Detect which cell encompasses the target text, then output its (x, y) center coordinate. 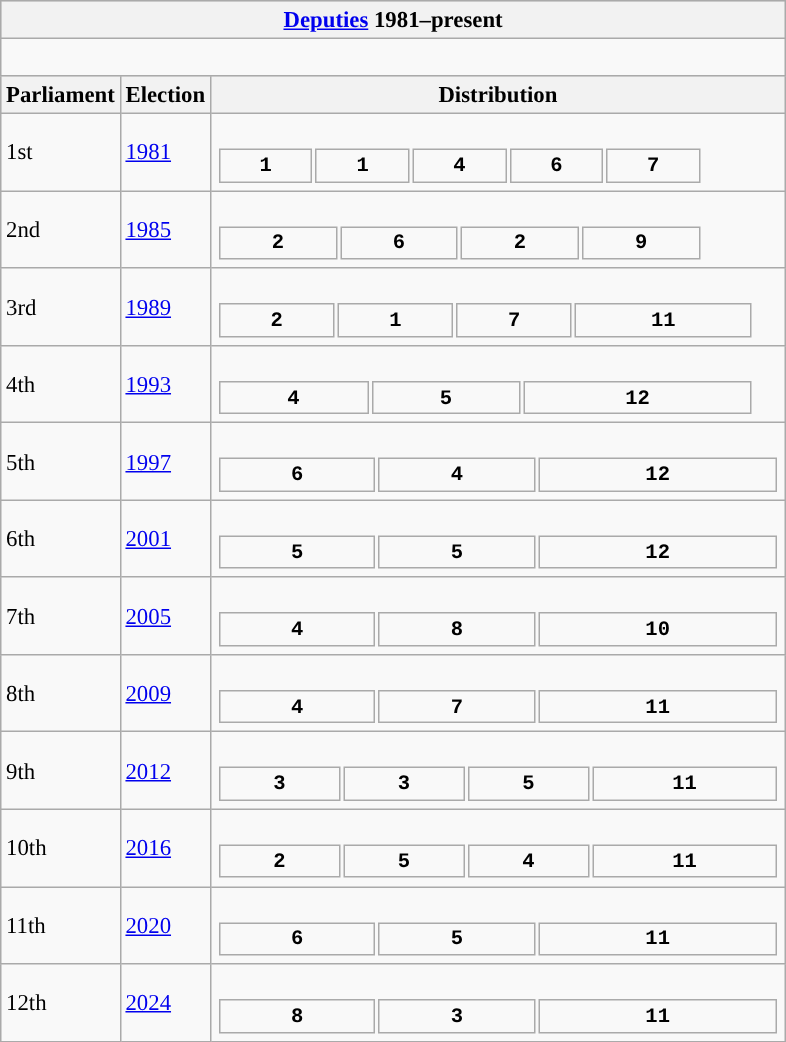
1997 (165, 462)
6 4 12 (498, 462)
2020 (165, 926)
2001 (165, 538)
7th (60, 616)
10 (658, 630)
1981 (165, 152)
10th (60, 848)
Election (165, 95)
2016 (165, 848)
2 5 4 11 (498, 848)
1 1 4 6 7 (498, 152)
2nd (60, 230)
2 6 2 9 (498, 230)
4th (60, 384)
1st (60, 152)
11th (60, 926)
2009 (165, 694)
1985 (165, 230)
5 5 12 (498, 538)
Deputies 1981–present (394, 20)
5th (60, 462)
2 1 7 11 (498, 306)
1989 (165, 306)
4 5 12 (498, 384)
Distribution (498, 95)
8 3 11 (498, 1002)
2024 (165, 1002)
9 (641, 243)
12th (60, 1002)
Parliament (60, 95)
2005 (165, 616)
2012 (165, 770)
8th (60, 694)
6 5 11 (498, 926)
3 3 5 11 (498, 770)
6th (60, 538)
3rd (60, 306)
1993 (165, 384)
4 8 10 (498, 616)
4 7 11 (498, 694)
9th (60, 770)
